Extract the (x, y) coordinate from the center of the cell holding the provided text.  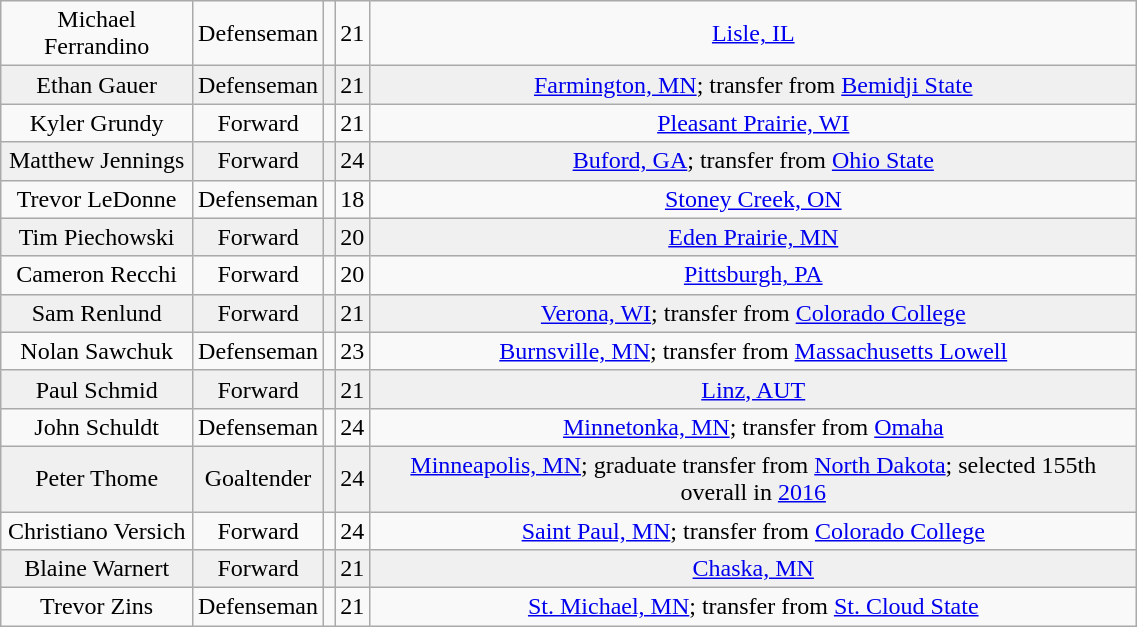
John Schuldt (97, 427)
Pleasant Prairie, WI (754, 123)
Chaska, MN (754, 569)
Trevor Zins (97, 607)
Ethan Gauer (97, 85)
Michael Ferrandino (97, 34)
Farmington, MN; transfer from Bemidji State (754, 85)
Burnsville, MN; transfer from Massachusetts Lowell (754, 351)
Verona, WI; transfer from Colorado College (754, 313)
Goaltender (258, 478)
Christiano Versich (97, 531)
Linz, AUT (754, 389)
Lisle, IL (754, 34)
Minnetonka, MN; transfer from Omaha (754, 427)
Saint Paul, MN; transfer from Colorado College (754, 531)
Cameron Recchi (97, 275)
Matthew Jennings (97, 161)
Paul Schmid (97, 389)
Peter Thome (97, 478)
Stoney Creek, ON (754, 199)
Trevor LeDonne (97, 199)
Eden Prairie, MN (754, 237)
18 (352, 199)
Blaine Warnert (97, 569)
Tim Piechowski (97, 237)
Minneapolis, MN; graduate transfer from North Dakota; selected 155th overall in 2016 (754, 478)
23 (352, 351)
Pittsburgh, PA (754, 275)
Kyler Grundy (97, 123)
Nolan Sawchuk (97, 351)
St. Michael, MN; transfer from St. Cloud State (754, 607)
Buford, GA; transfer from Ohio State (754, 161)
Sam Renlund (97, 313)
